Capture the cell that displays the provided text and extract its [x, y] central coordinate. 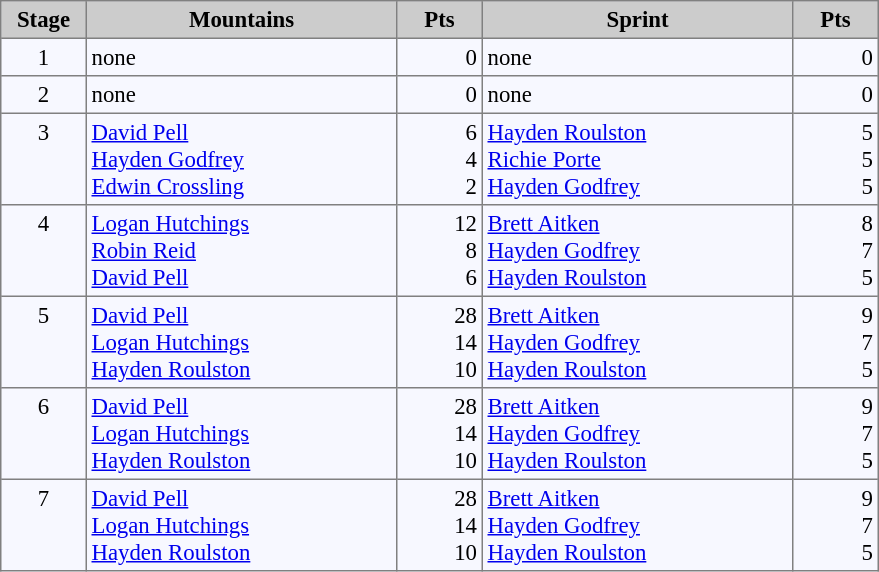
Stage [44, 20]
642 [440, 159]
Logan Hutchings Robin Reid David Pell [241, 251]
6 [44, 434]
5 [44, 342]
1286 [440, 251]
555 [836, 159]
David Pell Hayden Godfrey Edwin Crossling [241, 159]
Hayden Roulston Richie Porte Hayden Godfrey [637, 159]
Sprint [637, 20]
7 [44, 525]
1 [44, 57]
875 [836, 251]
Mountains [241, 20]
4 [44, 251]
2 [44, 95]
3 [44, 159]
